Determine the (X, Y) coordinate at the center of the cell enclosing the given text.  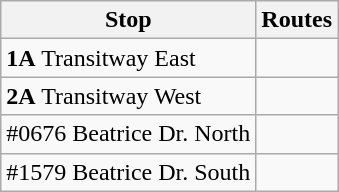
Routes (297, 20)
#1579 Beatrice Dr. South (128, 172)
Stop (128, 20)
1A Transitway East (128, 58)
2A Transitway West (128, 96)
#0676 Beatrice Dr. North (128, 134)
